Provide the [X, Y] coordinate of the cell's center where the given text is located.  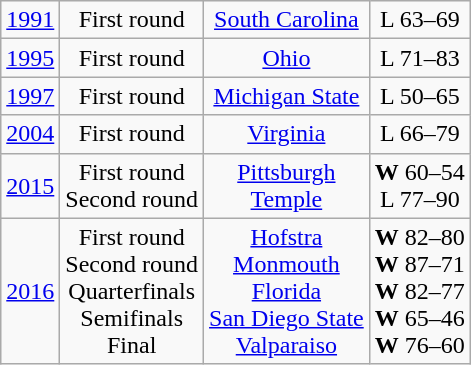
HofstraMonmouthFloridaSan Diego StateValparaiso [287, 291]
Michigan State [287, 96]
Ohio [287, 58]
First roundSecond round [132, 186]
1995 [30, 58]
1997 [30, 96]
2015 [30, 186]
2004 [30, 134]
Virginia [287, 134]
L 63–69 [420, 20]
PittsburghTemple [287, 186]
2016 [30, 291]
W 60–54L 77–90 [420, 186]
L 66–79 [420, 134]
W 82–80W 87–71W 82–77W 65–46W 76–60 [420, 291]
L 50–65 [420, 96]
L 71–83 [420, 58]
First roundSecond roundQuarterfinalsSemifinalsFinal [132, 291]
1991 [30, 20]
South Carolina [287, 20]
